Capture the cell that displays the provided text and extract its [X, Y] central coordinate. 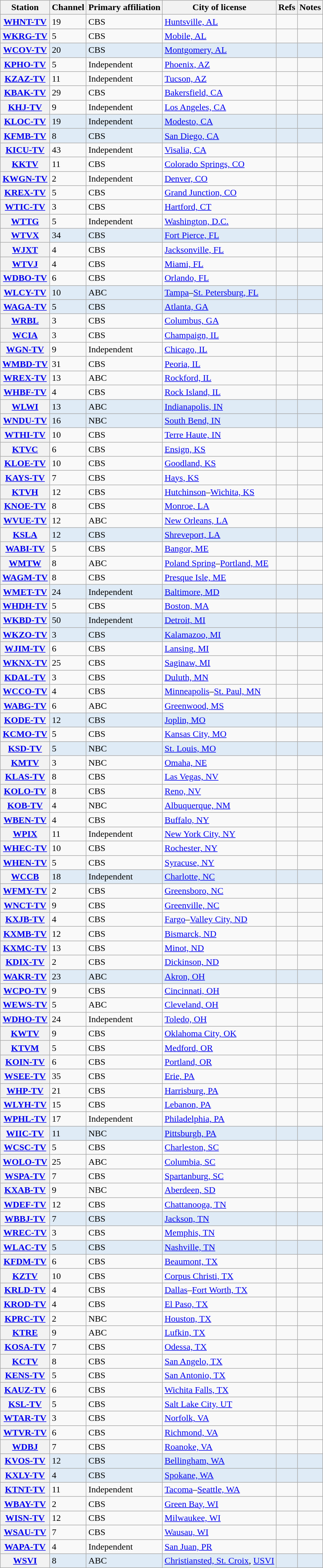
KLAS-TV [25, 777]
Notes [310, 7]
New York City, NY [219, 834]
Rockford, IL [219, 378]
WJIM-TV [25, 649]
Spartanburg, SC [219, 1176]
KREX-TV [25, 193]
29 [68, 93]
Washington, D.C. [219, 221]
15 [68, 1105]
WFMY-TV [25, 891]
Philadelphia, PA [219, 1119]
WDBO-TV [25, 278]
KXAB-TV [25, 1190]
KLOC-TV [25, 121]
KICU-TV [25, 150]
Beaumont, TX [219, 1261]
Odessa, TX [219, 1347]
WMTW [25, 563]
KENS-TV [25, 1376]
Terre Haute, IN [219, 435]
43 [68, 150]
Rochester, NY [219, 848]
KTVC [25, 449]
WCCO-TV [25, 692]
WTVR-TV [25, 1432]
WHEN-TV [25, 862]
Station [25, 7]
35 [68, 1076]
Tucson, AZ [219, 79]
WTVX [25, 235]
Syracuse, NY [219, 862]
KZTV [25, 1276]
Oklahoma City, OK [219, 1033]
Orlando, FL [219, 278]
KOLO-TV [25, 791]
Norfolk, VA [219, 1418]
Medford, OR [219, 1048]
Hutchinson–Wichita, KS [219, 492]
Portland, OR [219, 1062]
Bangor, ME [219, 549]
WDHO-TV [25, 1019]
WREX-TV [25, 378]
KHJ-TV [25, 107]
Peoria, IL [219, 364]
Hays, KS [219, 478]
WPIX [25, 834]
KRLD-TV [25, 1290]
WLWI [25, 406]
WABG-TV [25, 706]
WMET-TV [25, 592]
Modesto, CA [219, 121]
Miami, FL [219, 264]
WVUE-TV [25, 520]
KSL-TV [25, 1404]
21 [68, 1091]
Christiansted, St. Croix, USVI [219, 1561]
El Paso, TX [219, 1304]
WCCB [25, 877]
Mobile, AL [219, 36]
Aberdeen, SD [219, 1190]
WTAR-TV [25, 1418]
Memphis, TN [219, 1233]
Houston, TX [219, 1318]
WIIC-TV [25, 1133]
WSAU-TV [25, 1532]
31 [68, 364]
Cleveland, OH [219, 1005]
Pittsburgh, PA [219, 1133]
Fort Pierce, FL [219, 235]
Poland Spring–Portland, ME [219, 563]
WNDU-TV [25, 421]
Kansas City, MO [219, 734]
Jackson, TN [219, 1219]
WBEN-TV [25, 820]
Bellingham, WA [219, 1461]
City of license [219, 7]
Erie, PA [219, 1076]
WDEF-TV [25, 1204]
San Juan, PR [219, 1547]
WSVI [25, 1561]
WREC-TV [25, 1233]
WKBD-TV [25, 620]
KXJB-TV [25, 920]
Primary affiliation [124, 7]
Joplin, MO [219, 720]
Fargo–Valley City, ND [219, 920]
WKZO-TV [25, 635]
WHNT-TV [25, 22]
KTVM [25, 1048]
WKRG-TV [25, 36]
Toledo, OH [219, 1019]
Denver, CO [219, 179]
Huntsville, AL [219, 22]
Detroit, MI [219, 620]
Indianapolis, IN [219, 406]
KTRE [25, 1333]
KVOS-TV [25, 1461]
San Diego, CA [219, 136]
San Antonio, TX [219, 1376]
Richmond, VA [219, 1432]
18 [68, 877]
Columbus, GA [219, 321]
Kalamazoo, MI [219, 635]
WBBJ-TV [25, 1219]
Harrisburg, PA [219, 1091]
Refs [287, 7]
WEWS-TV [25, 1005]
Greensboro, NC [219, 891]
Rock Island, IL [219, 392]
KFDM-TV [25, 1261]
Atlanta, GA [219, 307]
Chicago, IL [219, 349]
KAUZ-TV [25, 1390]
KTVH [25, 492]
Montgomery, AL [219, 50]
Charlotte, NC [219, 877]
WBAY-TV [25, 1504]
Chattanooga, TN [219, 1204]
KOSA-TV [25, 1347]
17 [68, 1119]
Bakersfield, CA [219, 93]
Albuquerque, NM [219, 805]
Salt Lake City, UT [219, 1404]
Minot, ND [219, 948]
Visalia, CA [219, 150]
WISN-TV [25, 1518]
WAKR-TV [25, 976]
WLAC-TV [25, 1247]
New Orleans, LA [219, 520]
50 [68, 620]
WMBD-TV [25, 364]
KXMB-TV [25, 934]
Colorado Springs, CO [219, 164]
WHEC-TV [25, 848]
WHBF-TV [25, 392]
Presque Isle, ME [219, 577]
Champaign, IL [219, 335]
Baltimore, MD [219, 592]
KPHO-TV [25, 64]
Reno, NV [219, 791]
KCMO-TV [25, 734]
Bismarck, ND [219, 934]
WKNX-TV [25, 663]
20 [68, 50]
WTHI-TV [25, 435]
KBAK-TV [25, 93]
KSD-TV [25, 748]
San Angelo, TX [219, 1361]
KLOE-TV [25, 464]
Tampa–St. Petersburg, FL [219, 292]
Lansing, MI [219, 649]
Greenwood, MS [219, 706]
KROD-TV [25, 1304]
KWTV [25, 1033]
34 [68, 235]
Dallas–Fort Worth, TX [219, 1290]
KDAL-TV [25, 677]
WLCY-TV [25, 292]
Charleston, SC [219, 1148]
WSEE-TV [25, 1076]
Columbia, SC [219, 1162]
Roanoke, VA [219, 1447]
Minneapolis–St. Paul, MN [219, 692]
Saginaw, MI [219, 663]
WLYH-TV [25, 1105]
WCPO-TV [25, 991]
WABI-TV [25, 549]
WCIA [25, 335]
KAYS-TV [25, 478]
WSPA-TV [25, 1176]
KWGN-TV [25, 179]
KKTV [25, 164]
Goodland, KS [219, 464]
WAPA-TV [25, 1547]
Hartford, CT [219, 207]
KXMC-TV [25, 948]
WHP-TV [25, 1091]
KSLA [25, 535]
WDBJ [25, 1447]
Grand Junction, CO [219, 193]
St. Louis, MO [219, 748]
KNOE-TV [25, 506]
WNCT-TV [25, 905]
WPHL-TV [25, 1119]
WGN-TV [25, 349]
Greenville, NC [219, 905]
Wausau, WI [219, 1532]
Channel [68, 7]
Dickinson, ND [219, 962]
KCTV [25, 1361]
Boston, MA [219, 606]
WOLO-TV [25, 1162]
WTTG [25, 221]
Green Bay, WI [219, 1504]
WCSC-TV [25, 1148]
Ensign, KS [219, 449]
KODE-TV [25, 720]
Spokane, WA [219, 1475]
KTNT-TV [25, 1489]
Tacoma–Seattle, WA [219, 1489]
Lebanon, PA [219, 1105]
KOB-TV [25, 805]
WJXT [25, 250]
Lufkin, TX [219, 1333]
KMTV [25, 763]
Akron, OH [219, 976]
Milwaukee, WI [219, 1518]
16 [68, 421]
KFMB-TV [25, 136]
23 [68, 976]
Shreveport, LA [219, 535]
Las Vegas, NV [219, 777]
KOIN-TV [25, 1062]
KPRC-TV [25, 1318]
WAGA-TV [25, 307]
Phoenix, AZ [219, 64]
Jacksonville, FL [219, 250]
Omaha, NE [219, 763]
Wichita Falls, TX [219, 1390]
Duluth, MN [219, 677]
WRBL [25, 321]
Nashville, TN [219, 1247]
Corpus Christi, TX [219, 1276]
WTIC-TV [25, 207]
Cincinnati, OH [219, 991]
KDIX-TV [25, 962]
Los Angeles, CA [219, 107]
Buffalo, NY [219, 820]
Monroe, LA [219, 506]
WHDH-TV [25, 606]
WCOV-TV [25, 50]
WTVJ [25, 264]
KZAZ-TV [25, 79]
WAGM-TV [25, 577]
South Bend, IN [219, 421]
KXLY-TV [25, 1475]
